Find where the given text appears and provide that cell's center as [X, Y] coordinate. 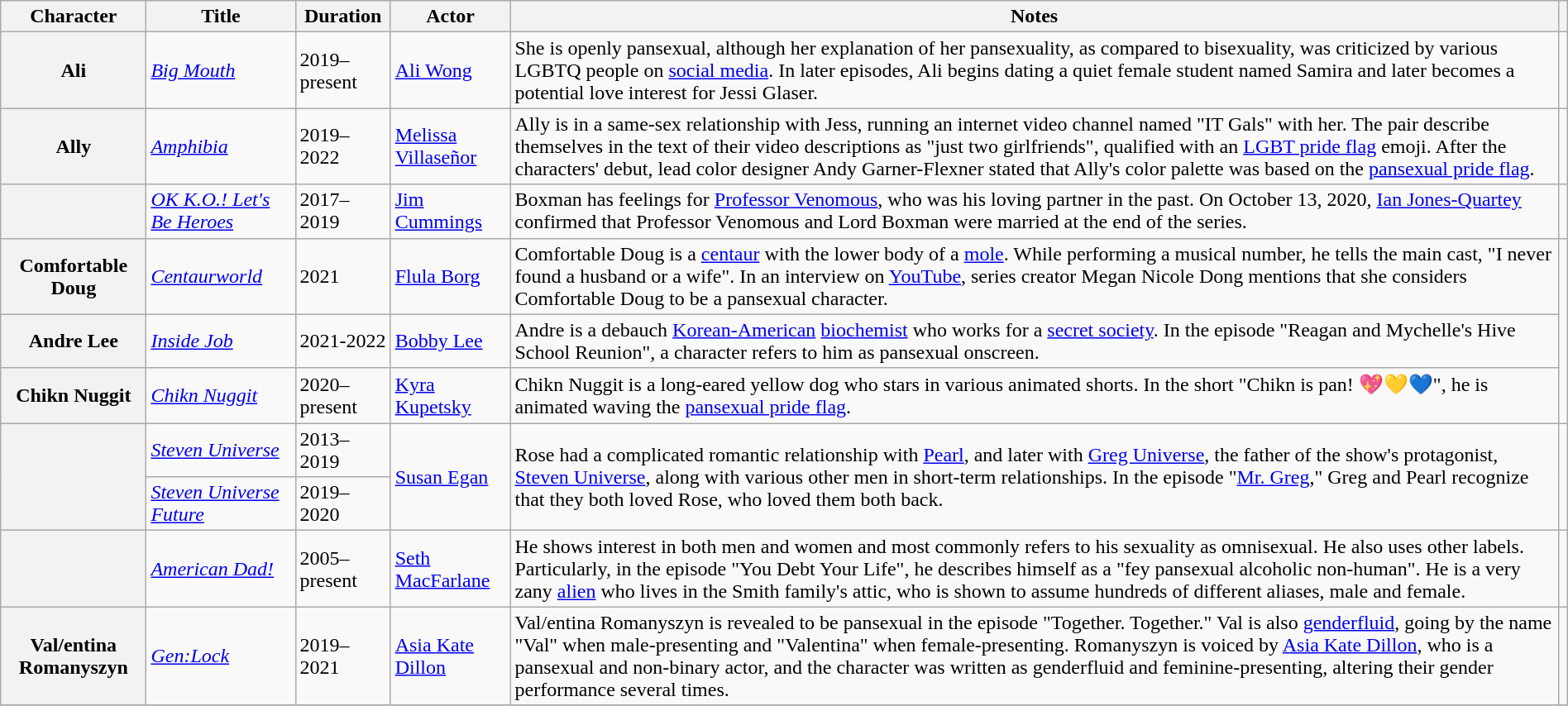
2017–2019 [342, 212]
2005–present [342, 569]
OK K.O.! Let's Be Heroes [221, 212]
Ali Wong [450, 70]
Flula Borg [450, 276]
Gen:Lock [221, 656]
2021 [342, 276]
Asia Kate Dillon [450, 656]
Susan Egan [450, 477]
Andre Lee [74, 341]
Character [74, 17]
Bobby Lee [450, 341]
2013–2019 [342, 450]
2019–2022 [342, 146]
Notes [1034, 17]
Title [221, 17]
American Dad! [221, 569]
Duration [342, 17]
2020–present [342, 395]
Big Mouth [221, 70]
Ali [74, 70]
Kyra Kupetsky [450, 395]
Steven Universe [221, 450]
2019–2021 [342, 656]
Actor [450, 17]
Seth MacFarlane [450, 569]
Melissa Villaseñor [450, 146]
Steven Universe Future [221, 504]
Amphibia [221, 146]
2019–2020 [342, 504]
Ally [74, 146]
Centaurworld [221, 276]
2019–present [342, 70]
Inside Job [221, 341]
Jim Cummings [450, 212]
Val/entina Romanyszyn [74, 656]
Comfortable Doug [74, 276]
2021-2022 [342, 341]
